Capture the cell that displays the provided text and extract its (x, y) central coordinate. 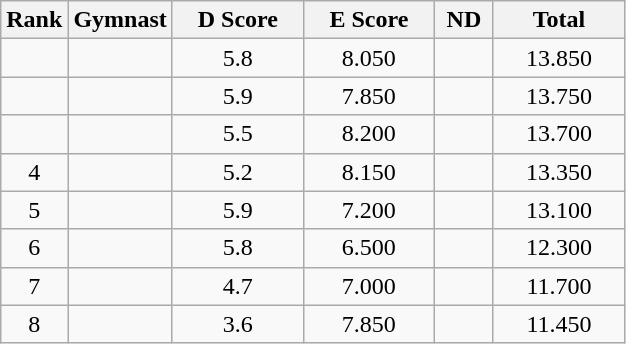
11.700 (558, 286)
11.450 (558, 324)
Total (558, 20)
7.200 (368, 210)
13.700 (558, 134)
13.750 (558, 96)
4.7 (238, 286)
12.300 (558, 248)
7.000 (368, 286)
8 (34, 324)
13.850 (558, 58)
E Score (368, 20)
3.6 (238, 324)
8.200 (368, 134)
Gymnast (120, 20)
4 (34, 172)
6 (34, 248)
13.100 (558, 210)
D Score (238, 20)
6.500 (368, 248)
13.350 (558, 172)
7 (34, 286)
8.050 (368, 58)
Rank (34, 20)
5.5 (238, 134)
8.150 (368, 172)
5.2 (238, 172)
5 (34, 210)
ND (464, 20)
